For the text-containing cell, return its midpoint in [X, Y] coordinate format. 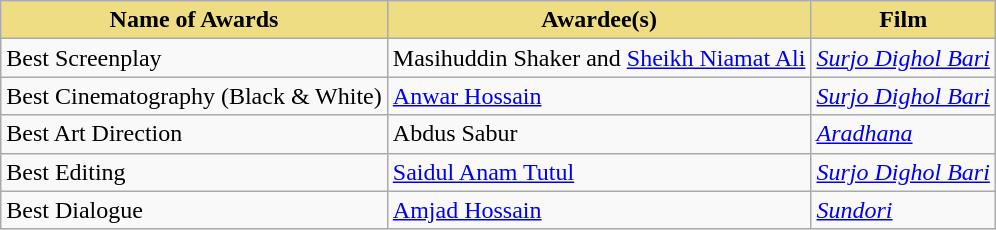
Aradhana [903, 134]
Name of Awards [194, 20]
Anwar Hossain [599, 96]
Amjad Hossain [599, 210]
Best Art Direction [194, 134]
Abdus Sabur [599, 134]
Sundori [903, 210]
Best Editing [194, 172]
Best Dialogue [194, 210]
Masihuddin Shaker and Sheikh Niamat Ali [599, 58]
Best Cinematography (Black & White) [194, 96]
Awardee(s) [599, 20]
Saidul Anam Tutul [599, 172]
Film [903, 20]
Best Screenplay [194, 58]
